Return [x, y] of the center of cell containing provided text 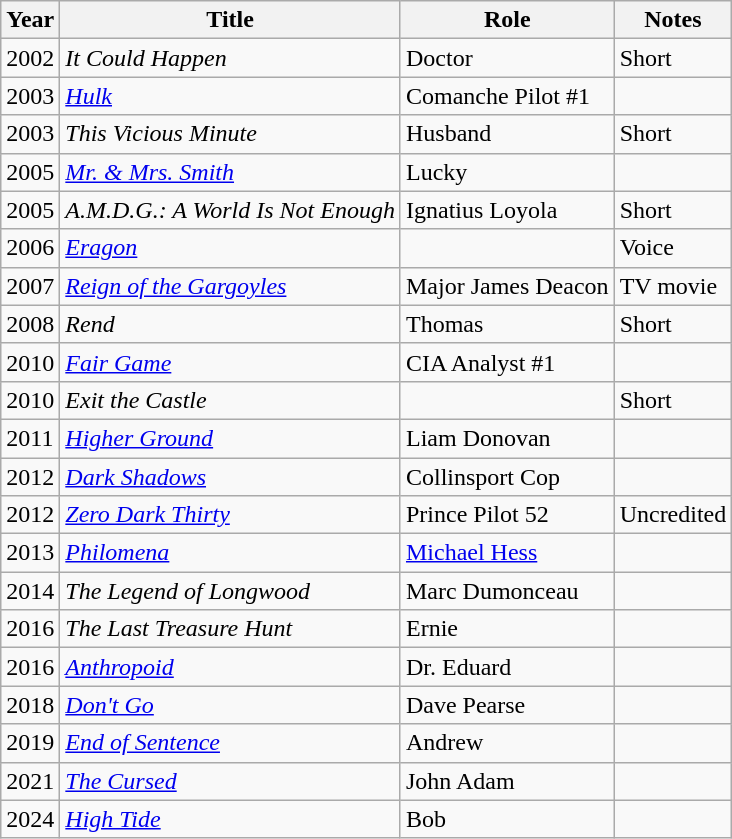
A.M.D.G.: A World Is Not Enough [230, 210]
The Last Treasure Hunt [230, 629]
Lucky [507, 172]
Don't Go [230, 705]
Hulk [230, 96]
Exit the Castle [230, 400]
Higher Ground [230, 438]
Fair Game [230, 362]
Dark Shadows [230, 477]
Collinsport Cop [507, 477]
The Cursed [230, 781]
CIA Analyst #1 [507, 362]
2021 [30, 781]
2011 [30, 438]
Year [30, 20]
Uncredited [673, 515]
It Could Happen [230, 58]
Michael Hess [507, 553]
2002 [30, 58]
Bob [507, 819]
Zero Dark Thirty [230, 515]
2007 [30, 286]
Reign of the Gargoyles [230, 286]
This Vicious Minute [230, 134]
Notes [673, 20]
Comanche Pilot #1 [507, 96]
John Adam [507, 781]
Anthropoid [230, 667]
Ernie [507, 629]
2006 [30, 248]
Eragon [230, 248]
Dr. Eduard [507, 667]
Liam Donovan [507, 438]
2024 [30, 819]
2019 [30, 743]
2008 [30, 324]
Rend [230, 324]
Andrew [507, 743]
Title [230, 20]
Husband [507, 134]
TV movie [673, 286]
Philomena [230, 553]
Thomas [507, 324]
End of Sentence [230, 743]
Major James Deacon [507, 286]
High Tide [230, 819]
Mr. & Mrs. Smith [230, 172]
Dave Pearse [507, 705]
2018 [30, 705]
Doctor [507, 58]
The Legend of Longwood [230, 591]
Role [507, 20]
Ignatius Loyola [507, 210]
Marc Dumonceau [507, 591]
Voice [673, 248]
2013 [30, 553]
Prince Pilot 52 [507, 515]
2014 [30, 591]
